Provide the [x, y] coordinate of the cell's center where the given text is located.  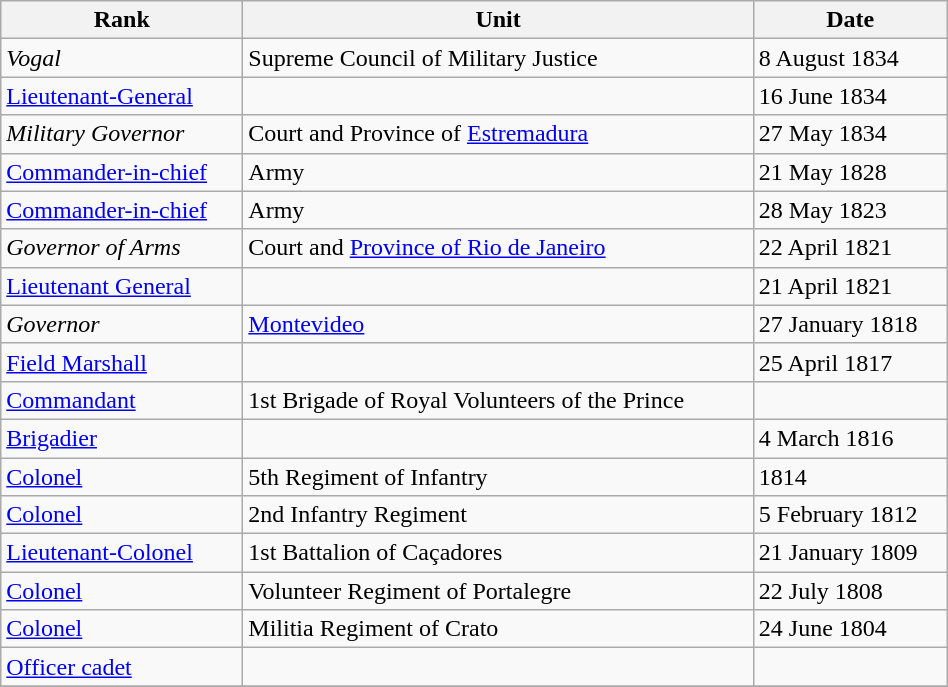
Vogal [122, 58]
21 May 1828 [850, 172]
8 August 1834 [850, 58]
Lieutenant General [122, 286]
27 May 1834 [850, 134]
2nd Infantry Regiment [498, 515]
Court and Province of Rio de Janeiro [498, 248]
4 March 1816 [850, 438]
Officer cadet [122, 667]
5 February 1812 [850, 515]
27 January 1818 [850, 324]
5th Regiment of Infantry [498, 477]
1st Brigade of Royal Volunteers of the Prince [498, 400]
Volunteer Regiment of Portalegre [498, 591]
22 April 1821 [850, 248]
Governor [122, 324]
Supreme Council of Military Justice [498, 58]
28 May 1823 [850, 210]
Date [850, 20]
Field Marshall [122, 362]
Commandant [122, 400]
1st Battalion of Caçadores [498, 553]
21 January 1809 [850, 553]
1814 [850, 477]
Governor of Arms [122, 248]
Military Governor [122, 134]
25 April 1817 [850, 362]
Lieutenant-Colonel [122, 553]
Lieutenant-General [122, 96]
22 July 1808 [850, 591]
Brigadier [122, 438]
24 June 1804 [850, 629]
Montevideo [498, 324]
21 April 1821 [850, 286]
16 June 1834 [850, 96]
Unit [498, 20]
Rank [122, 20]
Militia Regiment of Crato [498, 629]
Court and Province of Estremadura [498, 134]
